Detect which cell encompasses the target text, then output its [X, Y] center coordinate. 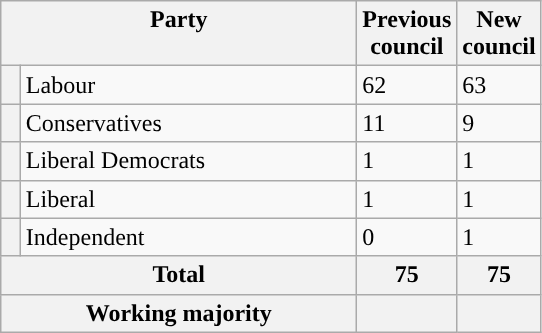
Liberal [188, 199]
Labour [188, 85]
Working majority [179, 313]
63 [499, 85]
Party [179, 34]
0 [407, 237]
Conservatives [188, 123]
Total [179, 275]
Previous council [407, 34]
Liberal Democrats [188, 161]
11 [407, 123]
New council [499, 34]
Independent [188, 237]
62 [407, 85]
9 [499, 123]
